Determine the [x, y] coordinate at the center of the cell enclosing the given text.  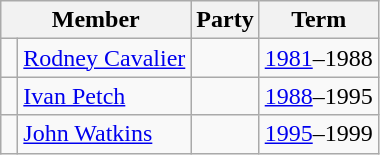
1981–1988 [318, 58]
Term [318, 20]
Party [225, 20]
1988–1995 [318, 96]
Member [96, 20]
Ivan Petch [104, 96]
John Watkins [104, 134]
1995–1999 [318, 134]
Rodney Cavalier [104, 58]
